Extract the [x, y] coordinate from the center of the cell holding the provided text.  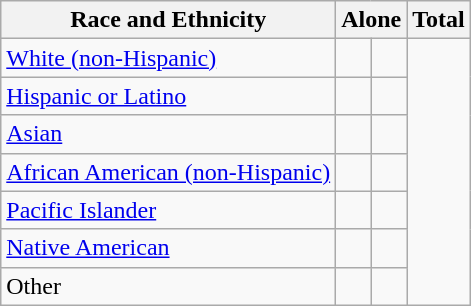
Asian [168, 134]
White (non-Hispanic) [168, 58]
Native American [168, 248]
Pacific Islander [168, 210]
Hispanic or Latino [168, 96]
African American (non-Hispanic) [168, 172]
Alone [372, 20]
Race and Ethnicity [168, 20]
Other [168, 286]
Total [439, 20]
